Provide the [X, Y] coordinate of the cell's center where the given text is located.  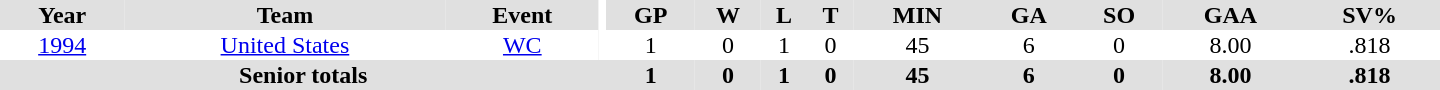
SO [1118, 15]
GP [650, 15]
GAA [1230, 15]
Year [62, 15]
L [784, 15]
1994 [62, 45]
Senior totals [303, 75]
United States [284, 45]
W [728, 15]
MIN [918, 15]
Event [522, 15]
Team [284, 15]
WC [522, 45]
T [830, 15]
SV% [1370, 15]
GA [1028, 15]
